Extract the [X, Y] coordinate from the center of the cell holding the provided text.  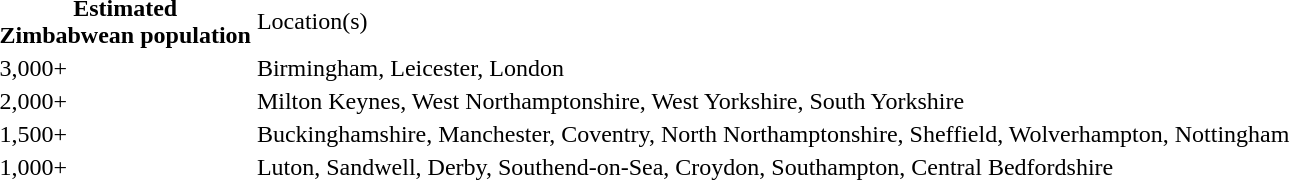
Birmingham, Leicester, London [772, 68]
Buckinghamshire, Manchester, Coventry, North Northamptonshire, Sheffield, Wolverhampton, Nottingham [772, 134]
Milton Keynes, West Northamptonshire, West Yorkshire, South Yorkshire [772, 101]
